Identify which cell holds the provided text, then report its (x, y) central coordinate. 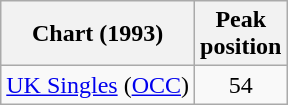
Chart (1993) (98, 34)
54 (241, 85)
UK Singles (OCC) (98, 85)
Peakposition (241, 34)
